Detect which cell encompasses the target text, then output its (x, y) center coordinate. 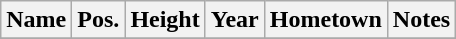
Hometown (326, 20)
Height (165, 20)
Year (234, 20)
Name (36, 20)
Pos. (98, 20)
Notes (421, 20)
